Locate the cell with the specified text and output its (X, Y) center coordinate. 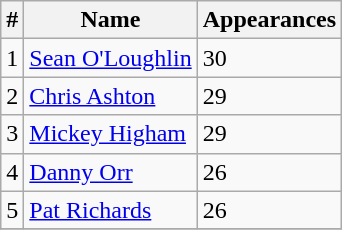
2 (12, 96)
Name (110, 20)
Sean O'Loughlin (110, 58)
1 (12, 58)
30 (269, 58)
4 (12, 172)
3 (12, 134)
Pat Richards (110, 210)
Mickey Higham (110, 134)
Appearances (269, 20)
Danny Orr (110, 172)
# (12, 20)
Chris Ashton (110, 96)
5 (12, 210)
